Find where the given text appears and provide that cell's center as (x, y) coordinate. 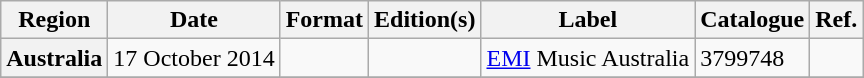
Format (324, 20)
Catalogue (752, 20)
EMI Music Australia (588, 58)
Label (588, 20)
Ref. (836, 20)
Region (54, 20)
Australia (54, 58)
Edition(s) (425, 20)
Date (194, 20)
17 October 2014 (194, 58)
3799748 (752, 58)
